Provide the (x, y) coordinate of the cell's center where the given text is located.  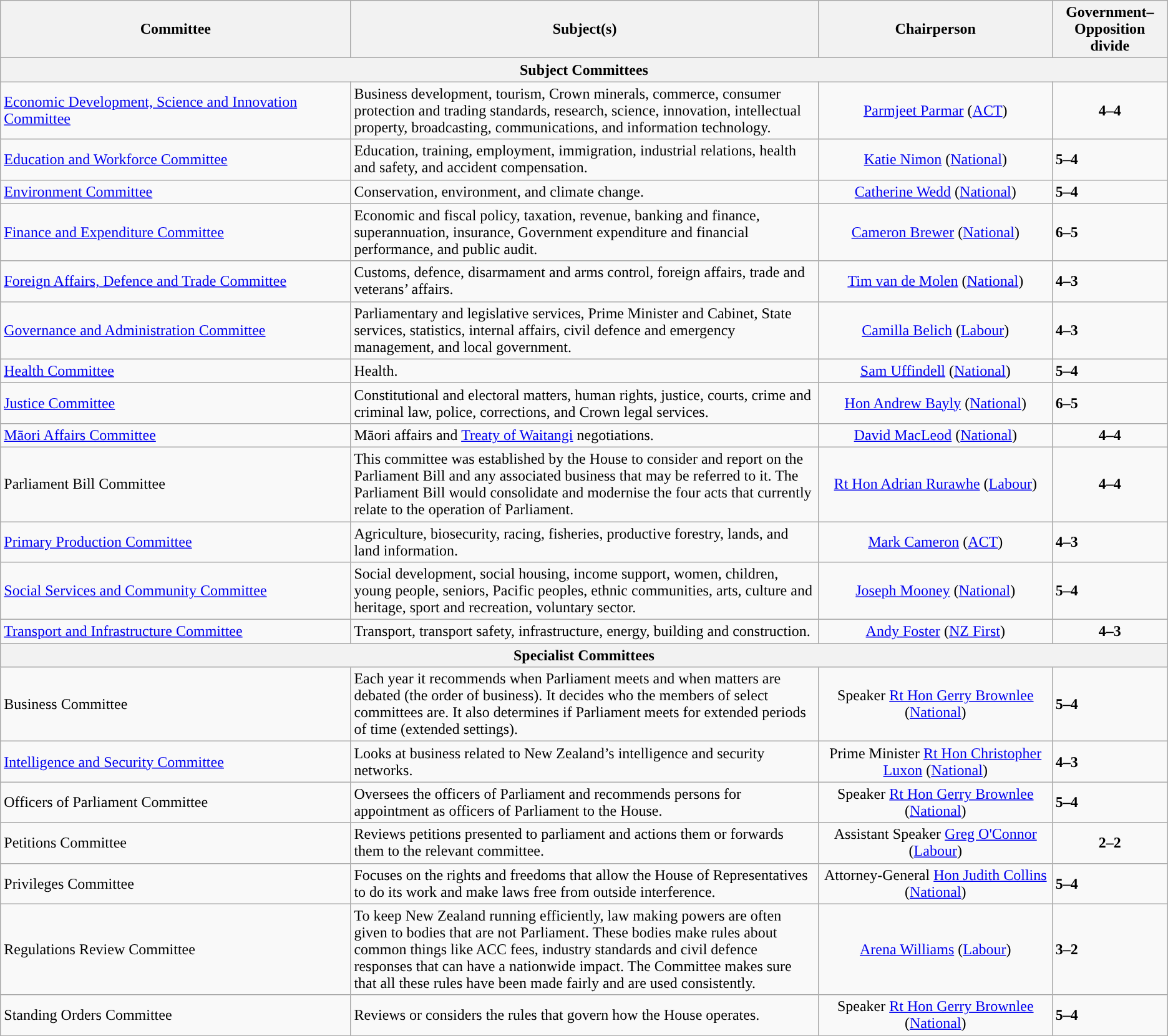
Parliament Bill Committee (176, 484)
Transport and Infrastructure Committee (176, 632)
Intelligence and Security Committee (176, 761)
Tim van de Molen (National) (935, 281)
Attorney-General Hon Judith Collins (National) (935, 884)
Transport, transport safety, infrastructure, energy, building and construction. (585, 632)
Focuses on the rights and freedoms that allow the House of Representatives to do its work and make laws free from outside interference. (585, 884)
Environment Committee (176, 192)
Health Committee (176, 371)
Arena Williams (Labour) (935, 949)
3–2 (1109, 949)
Social Services and Community Committee (176, 591)
Subject Committees (584, 70)
Constitutional and electoral matters, human rights, justice, courts, crime and criminal law, police, corrections, and Crown legal services. (585, 403)
Catherine Wedd (National) (935, 192)
Assistant Speaker Greg O'Connor (Labour) (935, 843)
Customs, defence, disarmament and arms control, foreign affairs, trade and veterans’ affairs. (585, 281)
Chairperson (935, 29)
Cameron Brewer (National) (935, 232)
Hon Andrew Bayly (National) (935, 403)
Officers of Parliament Committee (176, 803)
Primary Production Committee (176, 542)
Joseph Mooney (National) (935, 591)
Privileges Committee (176, 884)
2–2 (1109, 843)
Business Committee (176, 704)
Government–Opposition divide (1109, 29)
David MacLeod (National) (935, 435)
Andy Foster (NZ First) (935, 632)
Looks at business related to New Zealand’s intelligence and security networks. (585, 761)
Education, training, employment, immigration, industrial relations, health and safety, and accident compensation. (585, 160)
Subject(s) (585, 29)
Regulations Review Committee (176, 949)
Foreign Affairs, Defence and Trade Committee (176, 281)
Education and Workforce Committee (176, 160)
Prime Minister Rt Hon Christopher Luxon (National) (935, 761)
Sam Uffindell (National) (935, 371)
Oversees the officers of Parliament and recommends persons for appointment as officers of Parliament to the House. (585, 803)
Māori Affairs Committee (176, 435)
Agriculture, biosecurity, racing, fisheries, productive forestry, lands, and land information. (585, 542)
Petitions Committee (176, 843)
Conservation, environment, and climate change. (585, 192)
Katie Nimon (National) (935, 160)
Reviews or considers the rules that govern how the House operates. (585, 1015)
Committee (176, 29)
Rt Hon Adrian Rurawhe (Labour) (935, 484)
Health. (585, 371)
Specialist Committees (584, 655)
Justice Committee (176, 403)
Camilla Belich (Labour) (935, 330)
Parmjeet Parmar (ACT) (935, 110)
Māori affairs and Treaty of Waitangi negotiations. (585, 435)
Reviews petitions presented to parliament and actions them or forwards them to the relevant committee. (585, 843)
Standing Orders Committee (176, 1015)
Finance and Expenditure Committee (176, 232)
Economic Development, Science and Innovation Committee (176, 110)
Mark Cameron (ACT) (935, 542)
Governance and Administration Committee (176, 330)
